From the cell containing the given text, extract its center point as [x, y] coordinate. 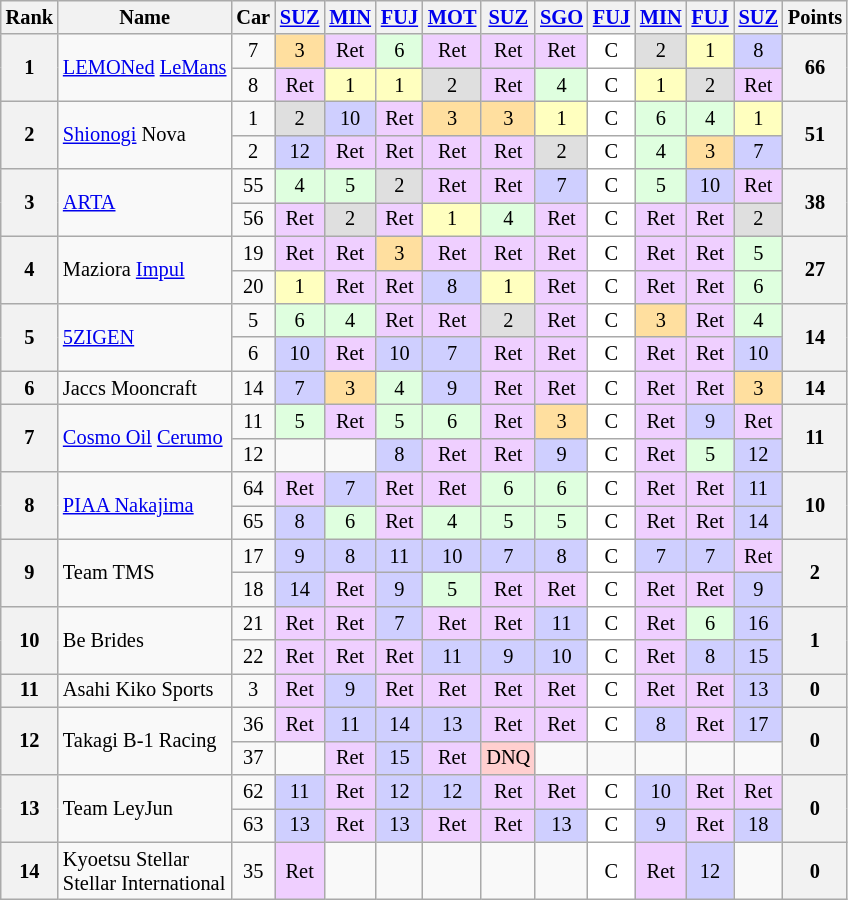
21 [253, 623]
Points [815, 17]
66 [815, 68]
51 [815, 134]
PIAA Nakajima [144, 506]
DNQ [508, 758]
Shionogi Nova [144, 134]
27 [815, 270]
Asahi Kiko Sports [144, 690]
62 [253, 791]
38 [815, 202]
Kyoetsu StellarStellar International [144, 871]
55 [253, 186]
35 [253, 871]
16 [758, 623]
SGO [562, 17]
19 [253, 253]
Car [253, 17]
37 [253, 758]
Rank [30, 17]
63 [253, 825]
Team TMS [144, 572]
Be Brides [144, 640]
ARTA [144, 202]
22 [253, 657]
Team LeyJun [144, 808]
LEMONed LeMans [144, 68]
Takagi B-1 Racing [144, 740]
MOT [452, 17]
Name [144, 17]
36 [253, 724]
20 [253, 287]
56 [253, 219]
5ZIGEN [144, 336]
Jaccs Mooncraft [144, 388]
64 [253, 489]
Cosmo Oil Cerumo [144, 438]
Maziora Impul [144, 270]
65 [253, 522]
